Return (x, y) of the center of cell containing provided text 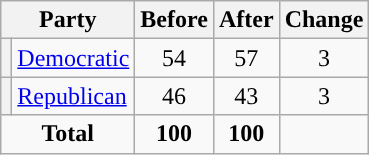
43 (246, 96)
Total (68, 134)
After (246, 20)
Change (324, 20)
57 (246, 58)
Party (68, 20)
Before (174, 20)
46 (174, 96)
Democratic (74, 58)
Republican (74, 96)
54 (174, 58)
